Find where the given text appears and provide that cell's center as (x, y) coordinate. 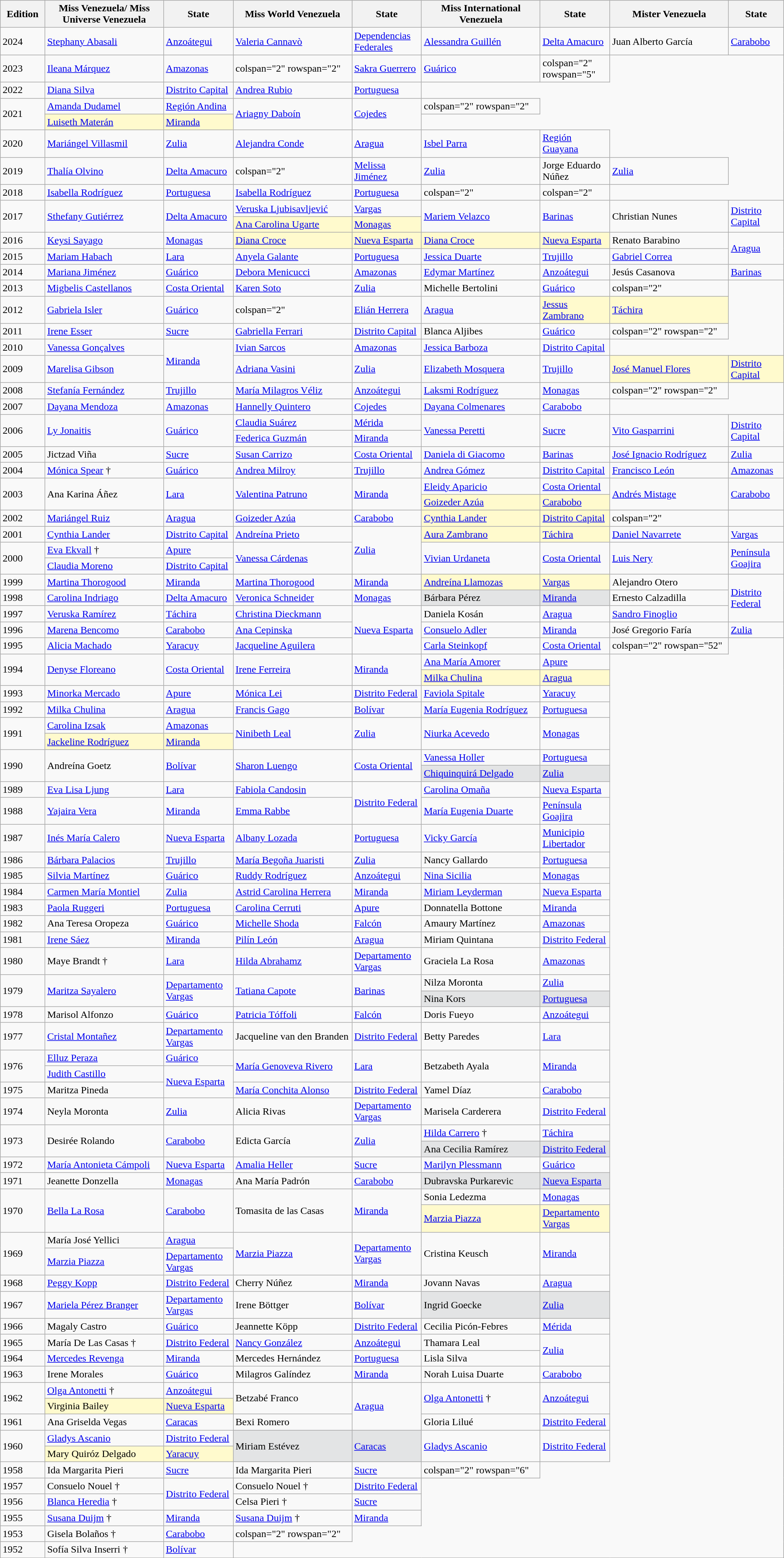
Andreína Llamozas (481, 582)
2015 (23, 256)
Región Guayana (575, 143)
2002 (23, 518)
Inés María Calero (104, 838)
2006 (23, 430)
Jessica Barboza (481, 347)
Peggy Kopp (104, 1283)
2014 (23, 272)
Luis Nery (669, 558)
Sonia Ledezma (481, 1197)
María Begoña Juaristi (292, 860)
2004 (23, 470)
Cristina Keusch (481, 1254)
Anyela Galante (292, 256)
Daniela Kosán (481, 614)
Consuelo Adler (481, 630)
1974 (23, 1111)
Carmen María Montiel (104, 892)
Elián Herrera (387, 310)
Carolina Cerruti (292, 908)
Ana Cepinska (292, 630)
Edicta García (292, 1141)
Marelisa Gibson (104, 369)
Mercedes Revenga (104, 1358)
Ana Griselda Vegas (104, 1422)
1952 (23, 1550)
Andrea Rubio (292, 90)
1984 (23, 892)
Eva Ekvall † (104, 550)
1985 (23, 876)
Nancy González (292, 1342)
Donnatella Bottone (481, 908)
Milagros Galíndez (292, 1374)
2023 (23, 69)
Alicia Rivas (292, 1111)
1962 (23, 1398)
Faviola Spitale (481, 694)
Sthefany Gutiérrez (104, 216)
Amaury Martínez (481, 924)
Sakra Guerrero (387, 69)
Melissa Jiménez (387, 171)
Michelle Bertolini (481, 288)
Miriam Quintana (481, 939)
1968 (23, 1283)
1960 (23, 1446)
Municipio Libertador (575, 838)
2020 (23, 143)
Marilyn Plessmann (481, 1165)
Andrés Mistage (669, 494)
Fabiola Candosin (292, 789)
Veruska Ljubisavljević (292, 208)
Laksmi Rodríguez (481, 391)
Jackeline Rodríguez (104, 741)
Ana Karina Áñez (104, 494)
Andrea Gómez (481, 470)
Denyse Floreano (104, 670)
Miss World Venezuela (292, 14)
Jessus Zambrano (575, 310)
1989 (23, 789)
Vanessa Peretti (481, 430)
Mariángel Ruiz (104, 518)
Karen Soto (292, 288)
Maritza Pineda (104, 1090)
2011 (23, 331)
Andreína Goetz (104, 765)
1999 (23, 582)
1969 (23, 1254)
Alessandra Guillén (481, 41)
Silvia Martínez (104, 876)
Migbelis Castellanos (104, 288)
1965 (23, 1342)
1995 (23, 646)
1966 (23, 1326)
1977 (23, 1036)
2017 (23, 216)
Chiquinquirá Delgado (481, 773)
Carolina Izsak (104, 725)
Niurka Acevedo (481, 733)
Alicia Machado (104, 646)
Jeanette Donzella (104, 1181)
Región Andina (199, 106)
Stephany Abasali (104, 41)
Doris Fueyo (481, 1015)
1973 (23, 1141)
María Eugenia Rodríguez (481, 709)
Edition (23, 14)
2024 (23, 41)
2018 (23, 192)
Emma Rabbe (292, 811)
1978 (23, 1015)
Miss Venezuela/ Miss Universe Venezuela (104, 14)
1953 (23, 1534)
Marena Bencomo (104, 630)
José Ignacio Rodríguez (669, 454)
1955 (23, 1518)
colspan="2" rowspan="6" (481, 1470)
Valeria Cannavò (292, 41)
2010 (23, 347)
Bexi Romero (292, 1422)
Gisela Bolaños † (104, 1534)
Aura Zambrano (481, 534)
Irene Esser (104, 331)
1986 (23, 860)
Veruska Ramírez (104, 614)
1964 (23, 1358)
Graciela La Rosa (481, 961)
Eleidy Aparicio (481, 486)
Vito Gasparrini (669, 430)
Gloria Lilué (481, 1422)
Daniel Navarrete (669, 534)
Celsa Pieri † (292, 1502)
Eva Lisa Ljung (104, 789)
2003 (23, 494)
Andreína Prieto (292, 534)
1997 (23, 614)
Bella La Rosa (104, 1210)
Jorge Eduardo Núñez (575, 171)
Mariela Pérez Branger (104, 1305)
Sharon Luengo (292, 765)
1983 (23, 908)
Jacqueline Aguilera (292, 646)
1967 (23, 1305)
Ruddy Rodríguez (292, 876)
Michelle Shoda (292, 924)
Daniela di Giacomo (481, 454)
Francis Gago (292, 709)
Lisla Silva (481, 1358)
1963 (23, 1374)
Veronica Schneider (292, 598)
Carolina Omaña (481, 789)
2009 (23, 369)
Elluz Peraza (104, 1058)
Betty Paredes (481, 1036)
1979 (23, 991)
2019 (23, 171)
Dayana Mendoza (104, 406)
Miss International Venezuela (481, 14)
Ingrid Goecke (481, 1305)
1975 (23, 1090)
Sandro Finoglio (669, 614)
Blanca Aljibes (481, 331)
Isbel Parra (481, 143)
1970 (23, 1210)
Alejandra Conde (292, 143)
Betzabé Franco (292, 1398)
Vanessa Gonçalves (104, 347)
Susan Carrizo (292, 454)
1958 (23, 1470)
Jovann Navas (481, 1283)
Nina Kors (481, 999)
Mercedes Hernández (292, 1358)
María Genoveva Rivero (292, 1066)
Claudia Moreno (104, 566)
1990 (23, 765)
Claudia Suárez (292, 422)
2001 (23, 534)
José Gregorio Faría (669, 630)
Yajaira Vera (104, 811)
Vicky García (481, 838)
María Milagros Véliz (292, 391)
Blanca Heredia † (104, 1502)
Vanessa Holler (481, 757)
Thalía Olvino (104, 171)
Federica Guzmán (292, 438)
Bárbara Pérez (481, 598)
2013 (23, 288)
colspan="2" rowspan="5" (575, 69)
Jessica Duarte (481, 256)
María Antonieta Cámpoli (104, 1165)
Juan Alberto García (669, 41)
Miriam Leyderman (481, 892)
2000 (23, 558)
Mariam Habach (104, 256)
Hilda Carrero † (481, 1133)
1972 (23, 1165)
2021 (23, 114)
Astrid Carolina Herrera (292, 892)
Mariem Velazco (481, 216)
Mónica Lei (292, 694)
2008 (23, 391)
Yamel Díaz (481, 1090)
Cristal Montañez (104, 1036)
Ly Jonaitis (104, 430)
2012 (23, 310)
Virginia Bailey (104, 1406)
2005 (23, 454)
Debora Menicucci (292, 272)
Alejandro Otero (669, 582)
Bárbara Palacios (104, 860)
Judith Castillo (104, 1074)
Andrea Milroy (292, 470)
Gabriella Ferrari (292, 331)
Desirée Rolando (104, 1141)
1976 (23, 1066)
Jacqueline van den Branden (292, 1036)
Miriam Estévez (292, 1446)
María José Yellici (104, 1240)
1956 (23, 1502)
Vanessa Cárdenas (292, 558)
1996 (23, 630)
Jictzad Viña (104, 454)
Carolina Indriago (104, 598)
Irene Sáez (104, 939)
José Manuel Flores (669, 369)
Mister Venezuela (669, 14)
1991 (23, 733)
Stefanía Fernández (104, 391)
Paola Ruggeri (104, 908)
2016 (23, 240)
Renato Barabino (669, 240)
1980 (23, 961)
Dependencias Federales (387, 41)
Jesús Casanova (669, 272)
Maye Brandt † (104, 961)
Cecilia Picón-Febres (481, 1326)
Ana Carolina Ugarte (292, 224)
1992 (23, 709)
Ana María Padrón (292, 1181)
Francisco León (669, 470)
1998 (23, 598)
Pilín León (292, 939)
Tatiana Capote (292, 991)
Hilda Abrahamz (292, 961)
Luiseth Materán (104, 122)
1994 (23, 670)
colspan="2" rowspan="52" (669, 646)
Mariángel Villasmil (104, 143)
Patricia Tóffoli (292, 1015)
Ernesto Calzadilla (669, 598)
2022 (23, 90)
Neyla Moronta (104, 1111)
Vivian Urdaneta (481, 558)
Ivian Sarcos (292, 347)
Gabriela Isler (104, 310)
Irene Morales (104, 1374)
Carla Steinkopf (481, 646)
Valentina Patruno (292, 494)
1993 (23, 694)
Betzabeth Ayala (481, 1066)
Elizabeth Mosquera (481, 369)
Thamara Leal (481, 1342)
Ariagny Daboín (292, 114)
Marisela Carderera (481, 1111)
Nilza Moronta (481, 983)
Mary Quiróz Delgado (104, 1454)
1981 (23, 939)
Ninibeth Leal (292, 733)
Christian Nunes (669, 216)
Dayana Colmenares (481, 406)
2007 (23, 406)
Norah Luisa Duarte (481, 1374)
Gabriel Correa (669, 256)
María Conchita Alonso (292, 1090)
Nancy Gallardo (481, 860)
María Eugenia Duarte (481, 811)
1957 (23, 1486)
Mariana Jiménez (104, 272)
Dubravska Purkarevic (481, 1181)
Diana Silva (104, 90)
Edymar Martínez (481, 272)
1982 (23, 924)
Ana María Amorer (481, 662)
Maritza Sayalero (104, 991)
Nina Sicilia (481, 876)
Irene Böttger (292, 1305)
Ana Teresa Oropeza (104, 924)
1988 (23, 811)
1971 (23, 1181)
1987 (23, 838)
Amalia Heller (292, 1165)
Keysi Sayago (104, 240)
Cherry Núñez (292, 1283)
Irene Ferreira (292, 670)
Hannelly Quintero (292, 406)
Christina Dieckmann (292, 614)
Ana Cecilia Ramírez (481, 1149)
Mónica Spear † (104, 470)
Magaly Castro (104, 1326)
Ileana Márquez (104, 69)
Albany Lozada (292, 838)
Sofía Silva Inserri † (104, 1550)
Adriana Vasini (292, 369)
María De Las Casas † (104, 1342)
Minorka Mercado (104, 694)
Amanda Dudamel (104, 106)
Tomasita de las Casas (292, 1210)
Jeannette Köpp (292, 1326)
1961 (23, 1422)
Marisol Alfonzo (104, 1015)
